Identify which cell holds the provided text, then report its (x, y) central coordinate. 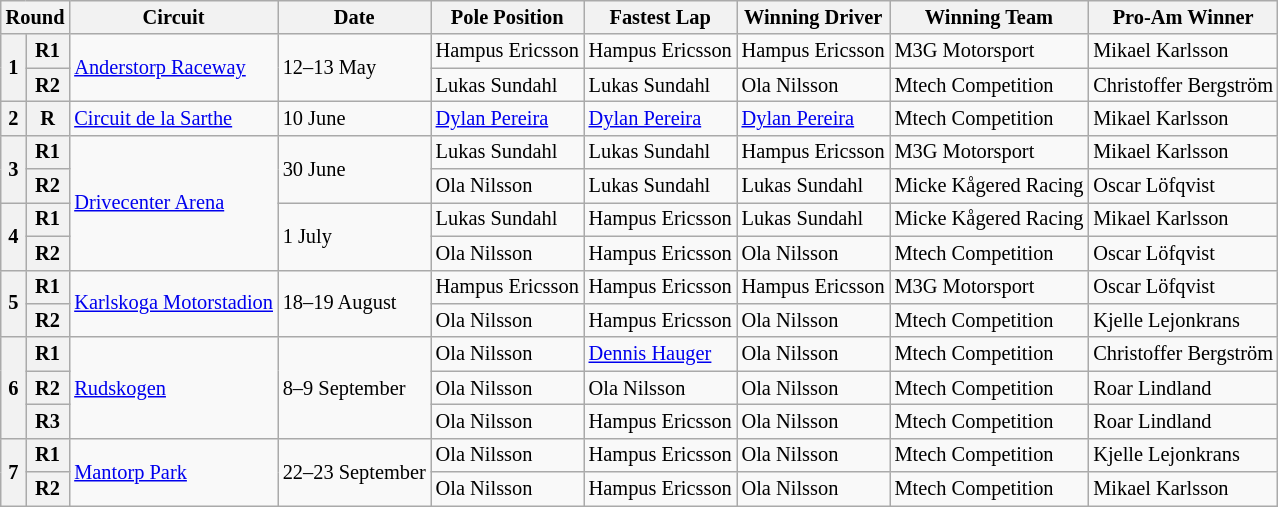
1 July (354, 236)
Circuit de la Sarthe (173, 118)
7 (14, 472)
4 (14, 236)
Mantorp Park (173, 472)
Winning Team (990, 17)
Date (354, 17)
6 (14, 388)
3 (14, 168)
8–9 September (354, 388)
Drivecenter Arena (173, 202)
10 June (354, 118)
Winning Driver (814, 17)
Pole Position (508, 17)
Round (36, 17)
2 (14, 118)
Circuit (173, 17)
Rudskogen (173, 388)
30 June (354, 168)
Anderstorp Raceway (173, 68)
1 (14, 68)
Karlskoga Motorstadion (173, 304)
5 (14, 304)
Pro-Am Winner (1183, 17)
R3 (48, 421)
22–23 September (354, 472)
Dennis Hauger (660, 354)
18–19 August (354, 304)
R (48, 118)
Fastest Lap (660, 17)
12–13 May (354, 68)
